Capture the cell that displays the provided text and extract its (x, y) central coordinate. 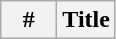
# (29, 20)
Title (86, 20)
